Locate the cell with the specified text and output its (X, Y) center coordinate. 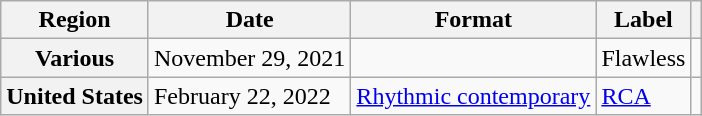
United States (75, 96)
Flawless (644, 58)
Rhythmic contemporary (474, 96)
Various (75, 58)
Format (474, 20)
February 22, 2022 (249, 96)
November 29, 2021 (249, 58)
Region (75, 20)
Date (249, 20)
RCA (644, 96)
Label (644, 20)
